Determine the [X, Y] coordinate at the center of the cell enclosing the given text.  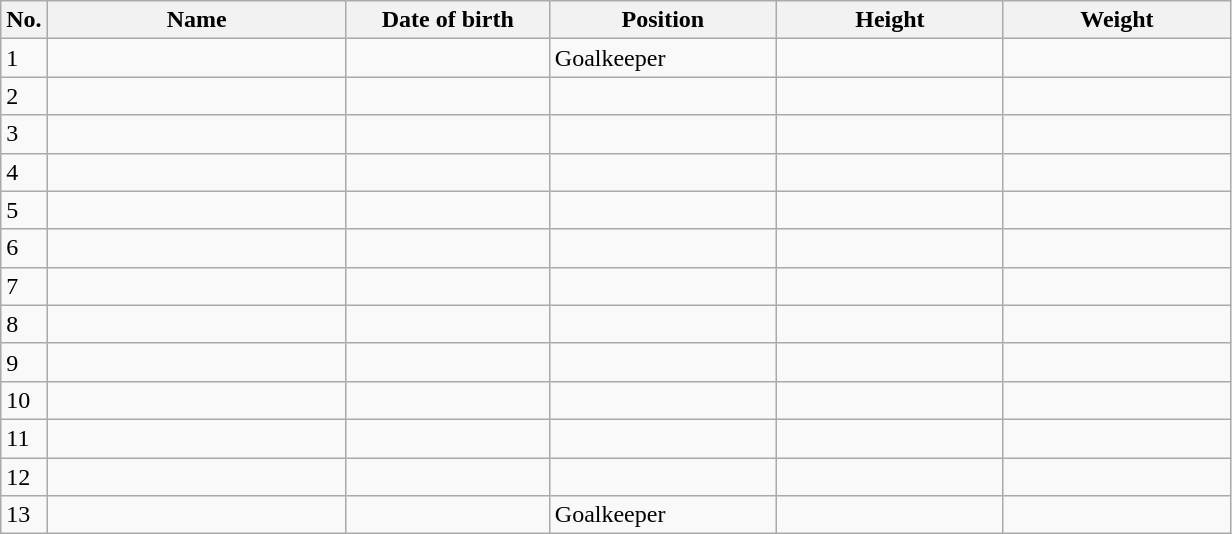
7 [24, 286]
8 [24, 324]
9 [24, 362]
4 [24, 172]
Date of birth [448, 20]
11 [24, 438]
Height [890, 20]
3 [24, 134]
12 [24, 477]
1 [24, 58]
13 [24, 515]
2 [24, 96]
Weight [1116, 20]
Name [196, 20]
Position [662, 20]
5 [24, 210]
6 [24, 248]
No. [24, 20]
10 [24, 400]
